Scan for the cell matching the given text and deliver its (x, y) coordinate at center. 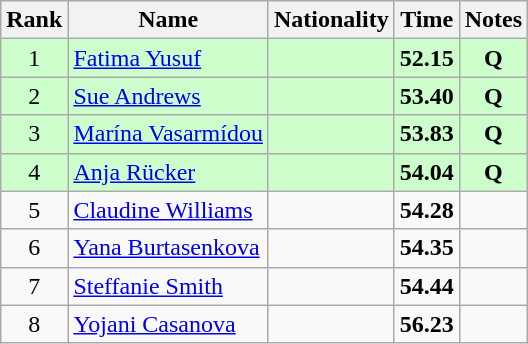
6 (34, 248)
Notes (493, 20)
54.44 (426, 286)
Yana Burtasenkova (168, 248)
53.83 (426, 134)
5 (34, 210)
3 (34, 134)
Anja Rücker (168, 172)
52.15 (426, 58)
56.23 (426, 324)
Steffanie Smith (168, 286)
Claudine Williams (168, 210)
Name (168, 20)
8 (34, 324)
4 (34, 172)
7 (34, 286)
54.04 (426, 172)
54.35 (426, 248)
54.28 (426, 210)
Fatima Yusuf (168, 58)
Nationality (331, 20)
Rank (34, 20)
Yojani Casanova (168, 324)
Marína Vasarmídou (168, 134)
2 (34, 96)
Time (426, 20)
53.40 (426, 96)
Sue Andrews (168, 96)
1 (34, 58)
